Extract the [x, y] coordinate from the center of the cell holding the provided text.  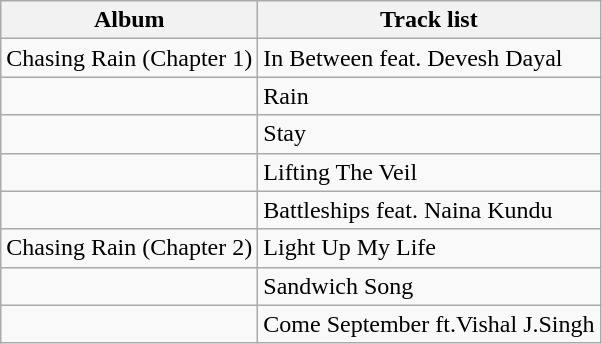
Lifting The Veil [429, 172]
Battleships feat. Naina Kundu [429, 210]
Chasing Rain (Chapter 2) [130, 248]
Track list [429, 20]
Come September ft.Vishal J.Singh [429, 324]
Rain [429, 96]
Album [130, 20]
Chasing Rain (Chapter 1) [130, 58]
In Between feat. Devesh Dayal [429, 58]
Light Up My Life [429, 248]
Stay [429, 134]
Sandwich Song [429, 286]
